Pinpoint the cell where the given text exists, returning its (x, y) midpoint coordinate. 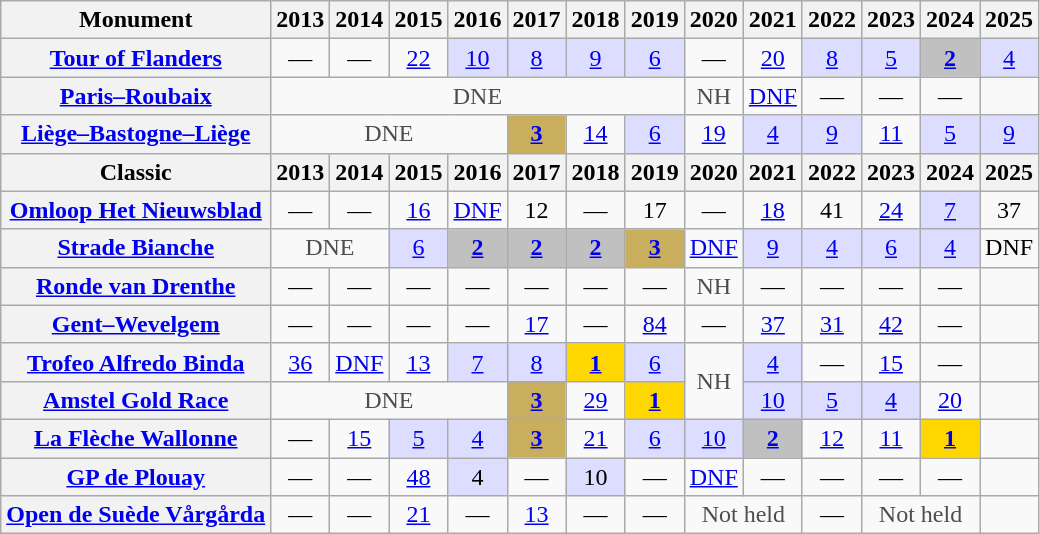
84 (654, 324)
41 (832, 210)
Strade Bianche (136, 248)
Paris–Roubaix (136, 96)
Gent–Wevelgem (136, 324)
31 (832, 324)
Tour of Flanders (136, 58)
24 (890, 210)
18 (772, 210)
42 (890, 324)
29 (596, 400)
Ronde van Drenthe (136, 286)
Monument (136, 20)
19 (714, 134)
GP de Plouay (136, 477)
22 (418, 58)
Amstel Gold Race (136, 400)
Trofeo Alfredo Binda (136, 362)
16 (418, 210)
Omloop Het Nieuwsblad (136, 210)
14 (596, 134)
36 (300, 362)
Liège–Bastogne–Liège (136, 134)
La Flèche Wallonne (136, 438)
48 (418, 477)
Open de Suède Vårgårda (136, 515)
Classic (136, 172)
